Detect which cell encompasses the target text, then output its [x, y] center coordinate. 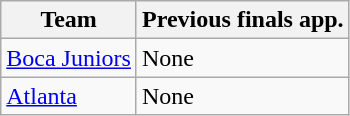
Boca Juniors [69, 58]
Team [69, 20]
Previous finals app. [242, 20]
Atlanta [69, 96]
